Find where the given text appears and provide that cell's center as (x, y) coordinate. 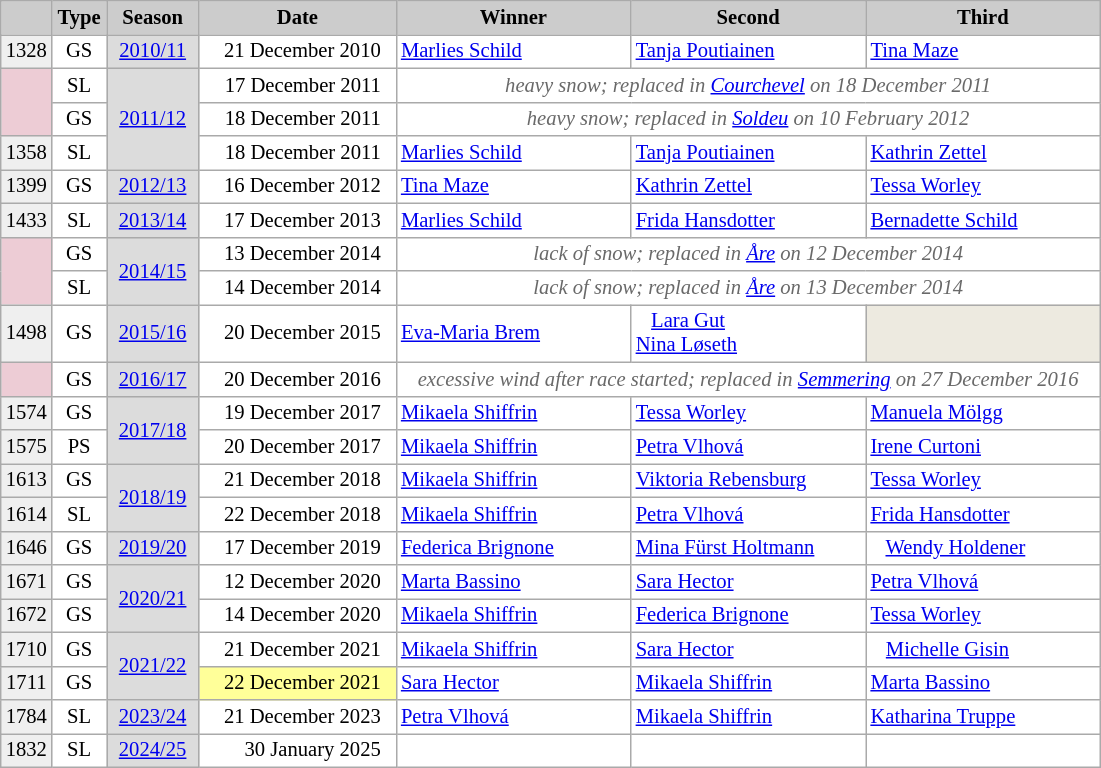
Wendy Holdener (984, 548)
2017/18 (152, 430)
12 December 2020 (298, 581)
14 December 2014 (298, 287)
2016/17 (152, 379)
1672 (26, 615)
20 December 2015 (298, 333)
22 December 2018 (298, 514)
Date (298, 17)
Type (80, 17)
Third (984, 17)
2019/20 (152, 548)
2013/14 (152, 220)
19 December 2017 (298, 413)
2014/15 (152, 271)
21 December 2018 (298, 480)
heavy snow; replaced in Soldeu on 10 February 2012 (748, 119)
1784 (26, 717)
1613 (26, 480)
20 December 2017 (298, 447)
lack of snow; replaced in Åre on 13 December 2014 (748, 287)
21 December 2010 (298, 51)
21 December 2023 (298, 717)
1711 (26, 683)
Eva-Maria Brem (514, 333)
Irene Curtoni (984, 447)
1575 (26, 447)
Katharina Truppe (984, 717)
16 December 2012 (298, 186)
PS (80, 447)
1328 (26, 51)
2011/12 (152, 118)
1574 (26, 413)
Winner (514, 17)
22 December 2021 (298, 683)
Bernadette Schild (984, 220)
1671 (26, 581)
1399 (26, 186)
1433 (26, 220)
21 December 2021 (298, 649)
17 December 2013 (298, 220)
1710 (26, 649)
lack of snow; replaced in Åre on 12 December 2014 (748, 254)
1646 (26, 548)
excessive wind after race started; replaced in Semmering on 27 December 2016 (748, 379)
2015/16 (152, 333)
2012/13 (152, 186)
30 January 2025 (298, 750)
17 December 2011 (298, 85)
Season (152, 17)
heavy snow; replaced in Courchevel on 18 December 2011 (748, 85)
1498 (26, 333)
Manuela Mölgg (984, 413)
2018/19 (152, 497)
1358 (26, 153)
Mina Fürst Holtmann (748, 548)
13 December 2014 (298, 254)
2010/11 (152, 51)
14 December 2020 (298, 615)
Michelle Gisin (984, 649)
1832 (26, 750)
17 December 2019 (298, 548)
2021/22 (152, 666)
Second (748, 17)
2024/25 (152, 750)
1614 (26, 514)
2023/24 (152, 717)
Viktoria Rebensburg (748, 480)
2020/21 (152, 598)
Lara Gut Nina Løseth (748, 333)
20 December 2016 (298, 379)
